Output the [x, y] coordinate of the center of the cell containing the given text.  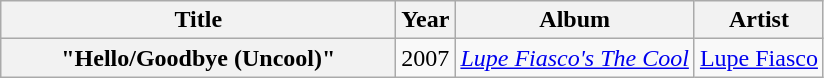
Year [426, 20]
Title [198, 20]
2007 [426, 58]
Album [575, 20]
"Hello/Goodbye (Uncool)" [198, 58]
Lupe Fiasco [758, 58]
Artist [758, 20]
Lupe Fiasco's The Cool [575, 58]
